Provide the [x, y] coordinate of the cell's center where the given text is located.  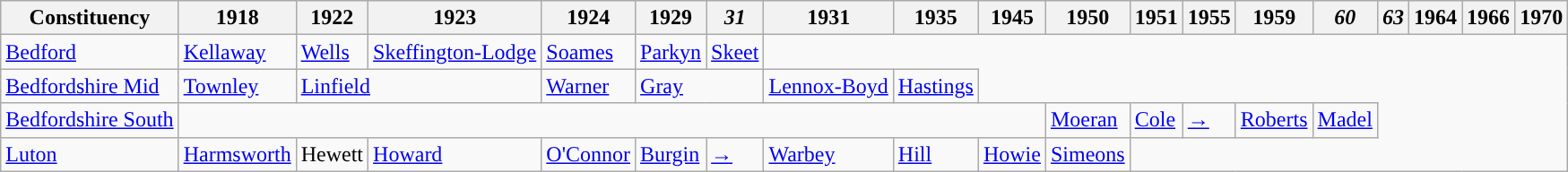
Cole [1157, 120]
1935 [936, 18]
1966 [1488, 18]
Hastings [936, 86]
Moeran [1087, 120]
Bedford [90, 52]
31 [735, 18]
Constituency [90, 18]
Simeons [1087, 154]
Hill [936, 154]
Hewett [332, 154]
Howard [455, 154]
Bedfordshire Mid [90, 86]
Gray [699, 86]
Skeet [735, 52]
1945 [1011, 18]
1951 [1157, 18]
1923 [455, 18]
Howie [1011, 154]
1950 [1087, 18]
Harmsworth [237, 154]
Madel [1345, 120]
1918 [237, 18]
Skeffington-Lodge [455, 52]
Bedfordshire South [90, 120]
63 [1393, 18]
1922 [332, 18]
1964 [1434, 18]
60 [1345, 18]
Soames [588, 52]
1955 [1208, 18]
Linfield [419, 86]
Warbey [828, 154]
Wells [332, 52]
Kellaway [237, 52]
1970 [1542, 18]
1959 [1274, 18]
1924 [588, 18]
Luton [90, 154]
1931 [828, 18]
Townley [237, 86]
Parkyn [671, 52]
Warner [588, 86]
Burgin [671, 154]
1929 [671, 18]
O'Connor [588, 154]
Roberts [1274, 120]
Lennox-Boyd [828, 86]
